Pinpoint the cell where the given text exists, returning its [x, y] midpoint coordinate. 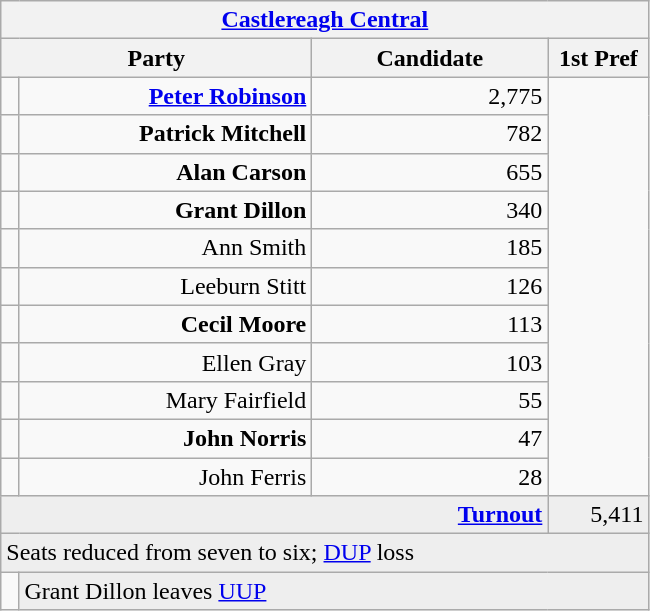
Ann Smith [166, 248]
Leeburn Stitt [166, 286]
Turnout [274, 515]
John Norris [166, 438]
103 [430, 362]
655 [430, 172]
2,775 [430, 96]
47 [430, 438]
Patrick Mitchell [166, 134]
113 [430, 324]
126 [430, 286]
Ellen Gray [166, 362]
Peter Robinson [166, 96]
Candidate [430, 58]
782 [430, 134]
Castlereagh Central [325, 20]
John Ferris [166, 477]
Alan Carson [166, 172]
340 [430, 210]
55 [430, 400]
Grant Dillon leaves UUP [334, 591]
Seats reduced from seven to six; DUP loss [325, 553]
185 [430, 248]
5,411 [598, 515]
Cecil Moore [166, 324]
28 [430, 477]
Mary Fairfield [166, 400]
Grant Dillon [166, 210]
Party [156, 58]
1st Pref [598, 58]
